Search for the cell housing the specified text and yield its (X, Y) center coordinate. 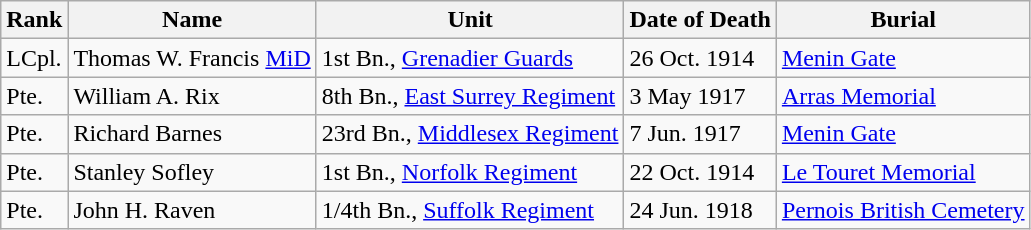
John H. Raven (192, 210)
7 Jun. 1917 (700, 134)
3 May 1917 (700, 96)
1st Bn., Grenadier Guards (470, 58)
1/4th Bn., Suffolk Regiment (470, 210)
8th Bn., East Surrey Regiment (470, 96)
Richard Barnes (192, 134)
William A. Rix (192, 96)
22 Oct. 1914 (700, 172)
Le Touret Memorial (903, 172)
Stanley Sofley (192, 172)
Thomas W. Francis MiD (192, 58)
Pernois British Cemetery (903, 210)
26 Oct. 1914 (700, 58)
Burial (903, 20)
24 Jun. 1918 (700, 210)
1st Bn., Norfolk Regiment (470, 172)
Arras Memorial (903, 96)
Rank (34, 20)
Unit (470, 20)
LCpl. (34, 58)
Date of Death (700, 20)
23rd Bn., Middlesex Regiment (470, 134)
Name (192, 20)
